Find where the given text appears and provide that cell's center as [x, y] coordinate. 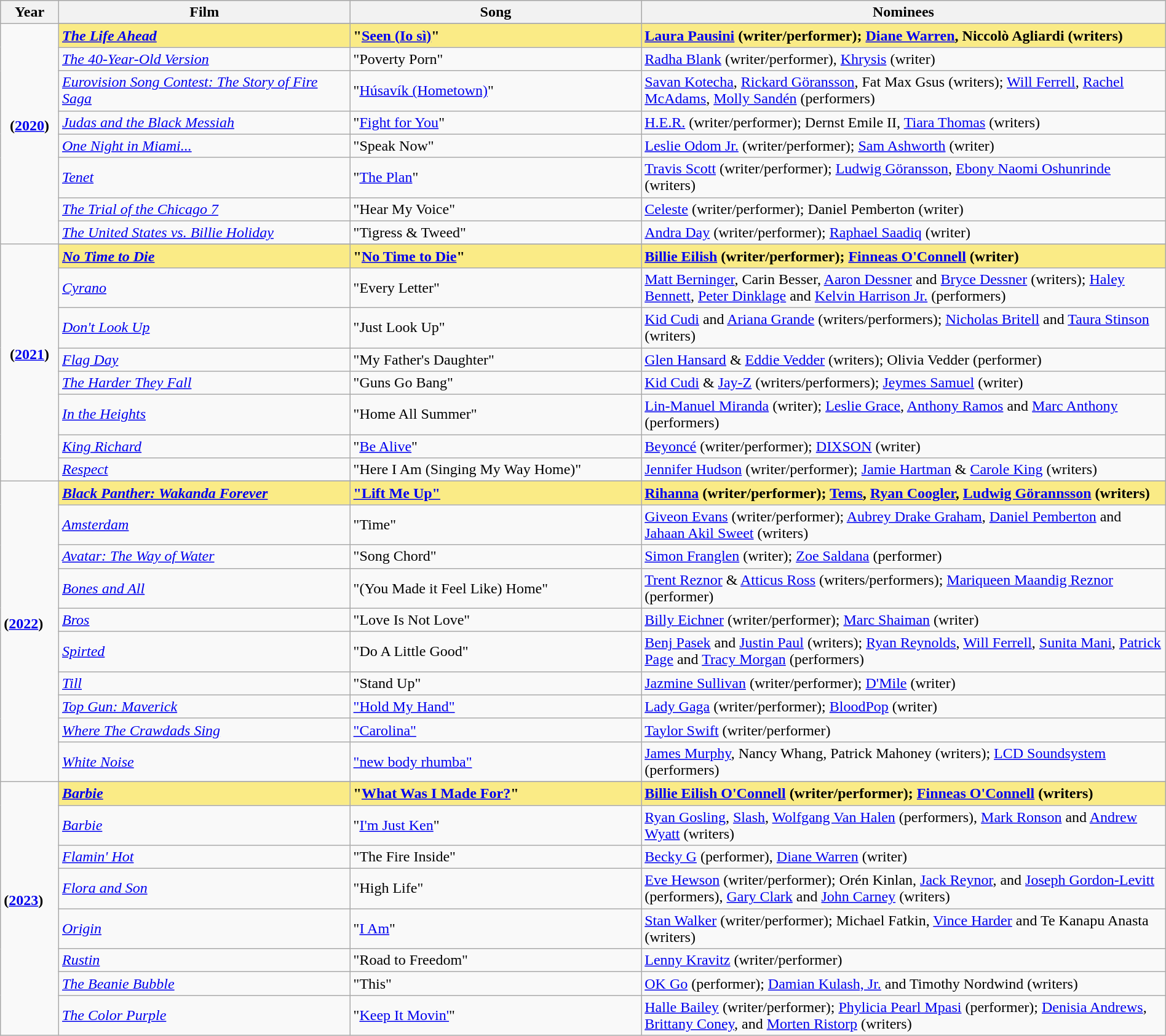
Respect [204, 470]
Stan Walker (writer/performer); Michael Fatkin, Vince Harder and Te Kanapu Anasta (writers) [904, 928]
The 40-Year-Old Version [204, 59]
The Harder They Fall [204, 383]
"Do A Little Good" [496, 652]
Travis Scott (writer/performer); Ludwig Göransson, Ebony Naomi Oshunrinde (writers) [904, 177]
Becky G (performer), Diane Warren (writer) [904, 857]
Glen Hansard & Eddie Vedder (writers); Olivia Vedder (performer) [904, 360]
Andra Day (writer/performer); Raphael Saadiq (writer) [904, 232]
H.E.R. (writer/performer); Dernst Emile II, Tiara Thomas (writers) [904, 122]
Black Panther: Wakanda Forever [204, 493]
"This" [496, 984]
"Just Look Up" [496, 327]
Lin-Manuel Miranda (writer); Leslie Grace, Anthony Ramos and Marc Anthony (performers) [904, 414]
"Tigress & Tweed" [496, 232]
"Song Chord" [496, 556]
White Noise [204, 761]
Bones and All [204, 588]
Ryan Gosling, Slash, Wolfgang Van Halen (performers), Mark Ronson and Andrew Wyatt (writers) [904, 825]
Flag Day [204, 360]
Savan Kotecha, Rickard Göransson, Fat Max Gsus (writers); Will Ferrell, Rachel McAdams, Molly Sandén (performers) [904, 91]
"Poverty Porn" [496, 59]
Jazmine Sullivan (writer/performer); D'Mile (writer) [904, 683]
Kid Cudi and Ariana Grande (writers/performers); Nicholas Britell and Taura Stinson (writers) [904, 327]
"Fight for You" [496, 122]
No Time to Die [204, 256]
(2022) [30, 632]
Eve Hewson (writer/performer); Orén Kinlan, Jack Reynor, and Joseph Gordon-Levitt (performers), Gary Clark and John Carney (writers) [904, 889]
"Lift Me Up" [496, 493]
(2023) [30, 908]
Beyoncé (writer/performer); DIXSON (writer) [904, 446]
James Murphy, Nancy Whang, Patrick Mahoney (writers); LCD Soundsystem (performers) [904, 761]
Flora and Son [204, 889]
"Keep It Movin'" [496, 1016]
Radha Blank (writer/performer), Khrysis (writer) [904, 59]
"The Fire Inside" [496, 857]
Billy Eichner (writer/performer); Marc Shaiman (writer) [904, 620]
"Love Is Not Love" [496, 620]
Lenny Kravitz (writer/performer) [904, 960]
OK Go (performer); Damian Kulash, Jr. and Timothy Nordwind (writers) [904, 984]
Leslie Odom Jr. (writer/performer); Sam Ashworth (writer) [904, 146]
The Beanie Bubble [204, 984]
"Home All Summer" [496, 414]
"No Time to Die" [496, 256]
Tenet [204, 177]
"Be Alive" [496, 446]
"Carolina" [496, 730]
Judas and the Black Messiah [204, 122]
Simon Franglen (writer); Zoe Saldana (performer) [904, 556]
"High Life" [496, 889]
"Speak Now" [496, 146]
"I Am" [496, 928]
"new body rhumba" [496, 761]
Bros [204, 620]
"My Father's Daughter" [496, 360]
Taylor Swift (writer/performer) [904, 730]
Song [496, 12]
"What Was I Made For?" [496, 793]
Billie Eilish (writer/performer); Finneas O'Connell (writer) [904, 256]
"I'm Just Ken" [496, 825]
Eurovision Song Contest: The Story of Fire Saga [204, 91]
Top Gun: Maverick [204, 706]
(2021) [30, 363]
"The Plan" [496, 177]
The Life Ahead [204, 36]
Celeste (writer/performer); Daniel Pemberton (writer) [904, 209]
Laura Pausini (writer/performer); Diane Warren, Niccolò Agliardi (writers) [904, 36]
"Seen (Io sì)" [496, 36]
Don't Look Up [204, 327]
King Richard [204, 446]
Flamin' Hot [204, 857]
Lady Gaga (writer/performer); BloodPop (writer) [904, 706]
The Trial of the Chicago 7 [204, 209]
Amsterdam [204, 525]
"Hear My Voice" [496, 209]
Matt Berninger, Carin Besser, Aaron Dessner and Bryce Dessner (writers); Haley Bennett, Peter Dinklage and Kelvin Harrison Jr. (performers) [904, 288]
Trent Reznor & Atticus Ross (writers/performers); Mariqueen Maandig Reznor (performer) [904, 588]
Nominees [904, 12]
"Time" [496, 525]
Spirted [204, 652]
The United States vs. Billie Holiday [204, 232]
Year [30, 12]
"Hold My Hand" [496, 706]
Where The Crawdads Sing [204, 730]
Halle Bailey (writer/performer); Phylicia Pearl Mpasi (performer); Denisia Andrews, Brittany Coney, and Morten Ristorp (writers) [904, 1016]
Giveon Evans (writer/performer); Aubrey Drake Graham, Daniel Pemberton and Jahaan Akil Sweet (writers) [904, 525]
Cyrano [204, 288]
"(You Made it Feel Like) Home" [496, 588]
"Stand Up" [496, 683]
Kid Cudi & Jay-Z (writers/performers); Jeymes Samuel (writer) [904, 383]
One Night in Miami... [204, 146]
Billie Eilish O'Connell (writer/performer); Finneas O'Connell (writers) [904, 793]
Benj Pasek and Justin Paul (writers); Ryan Reynolds, Will Ferrell, Sunita Mani, Patrick Page and Tracy Morgan (performers) [904, 652]
Origin [204, 928]
Avatar: The Way of Water [204, 556]
Rustin [204, 960]
Jennifer Hudson (writer/performer); Jamie Hartman & Carole King (writers) [904, 470]
Rihanna (writer/performer); Tems, Ryan Coogler, Ludwig Görannsson (writers) [904, 493]
(2020) [30, 134]
"Guns Go Bang" [496, 383]
Film [204, 12]
"Road to Freedom" [496, 960]
"Every Letter" [496, 288]
"Here I Am (Singing My Way Home)" [496, 470]
The Color Purple [204, 1016]
In the Heights [204, 414]
"Húsavík (Hometown)" [496, 91]
Till [204, 683]
